Search for the cell housing the specified text and yield its (x, y) center coordinate. 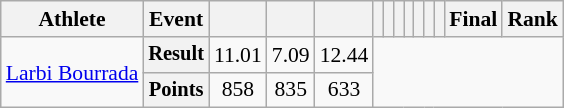
12.44 (344, 55)
835 (291, 90)
11.01 (238, 55)
Rank (532, 19)
Athlete (72, 19)
633 (344, 90)
7.09 (291, 55)
Result (176, 55)
Larbi Bourrada (72, 72)
Final (473, 19)
Event (176, 19)
Points (176, 90)
858 (238, 90)
